Pinpoint the cell where the given text exists, returning its (x, y) midpoint coordinate. 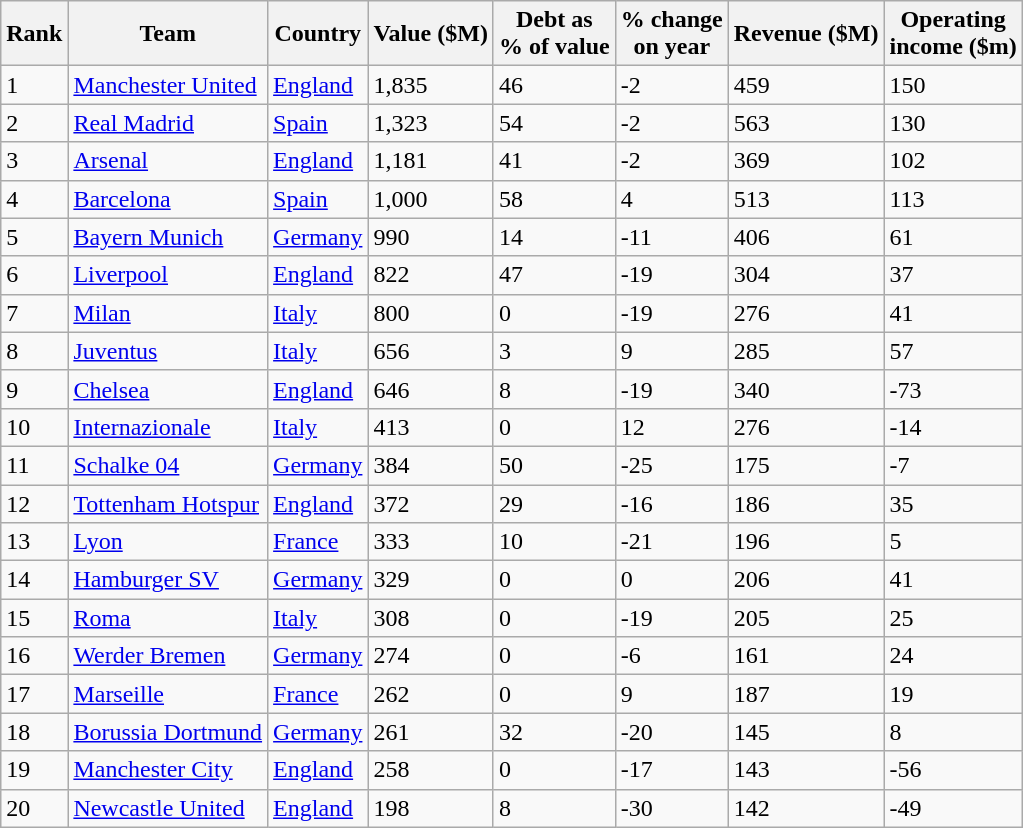
Revenue ($M) (806, 34)
61 (953, 237)
196 (806, 542)
46 (554, 85)
304 (806, 275)
145 (806, 732)
Debt as% of value (554, 34)
-73 (953, 389)
822 (431, 275)
198 (431, 808)
262 (431, 694)
Tottenham Hotspur (168, 503)
1,181 (431, 161)
102 (953, 161)
-11 (672, 237)
1,000 (431, 199)
Rank (34, 34)
-30 (672, 808)
384 (431, 465)
142 (806, 808)
800 (431, 313)
57 (953, 351)
369 (806, 161)
18 (34, 732)
406 (806, 237)
16 (34, 656)
Newcastle United (168, 808)
Country (318, 34)
50 (554, 465)
Juventus (168, 351)
6 (34, 275)
175 (806, 465)
308 (431, 618)
Hamburger SV (168, 580)
Internazionale (168, 427)
1 (34, 85)
150 (953, 85)
Value ($M) (431, 34)
Team (168, 34)
-17 (672, 770)
32 (554, 732)
Bayern Munich (168, 237)
% changeon year (672, 34)
143 (806, 770)
Barcelona (168, 199)
161 (806, 656)
990 (431, 237)
274 (431, 656)
1,835 (431, 85)
372 (431, 503)
11 (34, 465)
25 (953, 618)
Arsenal (168, 161)
58 (554, 199)
24 (953, 656)
206 (806, 580)
459 (806, 85)
Borussia Dortmund (168, 732)
20 (34, 808)
413 (431, 427)
-21 (672, 542)
Lyon (168, 542)
37 (953, 275)
13 (34, 542)
35 (953, 503)
Operatingincome ($m) (953, 34)
563 (806, 123)
646 (431, 389)
Chelsea (168, 389)
Milan (168, 313)
29 (554, 503)
329 (431, 580)
187 (806, 694)
513 (806, 199)
340 (806, 389)
333 (431, 542)
Schalke 04 (168, 465)
Marseille (168, 694)
47 (554, 275)
656 (431, 351)
Manchester United (168, 85)
113 (953, 199)
17 (34, 694)
186 (806, 503)
Real Madrid (168, 123)
1,323 (431, 123)
15 (34, 618)
285 (806, 351)
261 (431, 732)
Liverpool (168, 275)
-20 (672, 732)
-25 (672, 465)
-7 (953, 465)
205 (806, 618)
Werder Bremen (168, 656)
-56 (953, 770)
-6 (672, 656)
-16 (672, 503)
7 (34, 313)
130 (953, 123)
2 (34, 123)
258 (431, 770)
Manchester City (168, 770)
-49 (953, 808)
-14 (953, 427)
54 (554, 123)
Roma (168, 618)
